Search for the cell housing the specified text and yield its (X, Y) center coordinate. 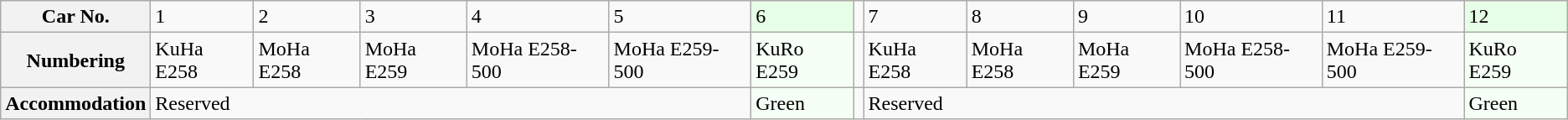
6 (802, 17)
10 (1251, 17)
4 (538, 17)
7 (915, 17)
Car No. (75, 17)
1 (203, 17)
5 (680, 17)
3 (414, 17)
Numbering (75, 60)
11 (1393, 17)
12 (1516, 17)
Accommodation (75, 103)
9 (1126, 17)
8 (1020, 17)
2 (307, 17)
